Detect which cell encompasses the target text, then output its (x, y) center coordinate. 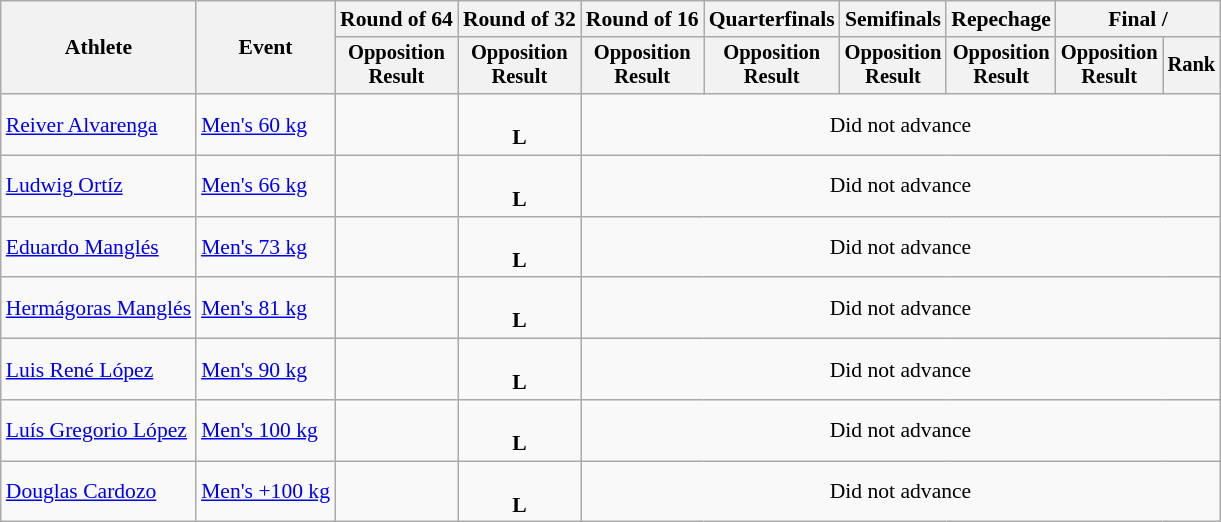
Men's +100 kg (266, 492)
Luís Gregorio López (98, 430)
Final / (1138, 19)
Quarterfinals (772, 19)
Men's 90 kg (266, 370)
Men's 100 kg (266, 430)
Round of 32 (520, 19)
Hermágoras Manglés (98, 308)
Men's 81 kg (266, 308)
Men's 66 kg (266, 186)
Reiver Alvarenga (98, 124)
Repechage (1001, 19)
Men's 60 kg (266, 124)
Rank (1192, 66)
Round of 64 (396, 19)
Luis René López (98, 370)
Ludwig Ortíz (98, 186)
Semifinals (894, 19)
Douglas Cardozo (98, 492)
Event (266, 48)
Eduardo Manglés (98, 248)
Round of 16 (642, 19)
Men's 73 kg (266, 248)
Athlete (98, 48)
